Provide the (X, Y) coordinate of the cell's center where the given text is located.  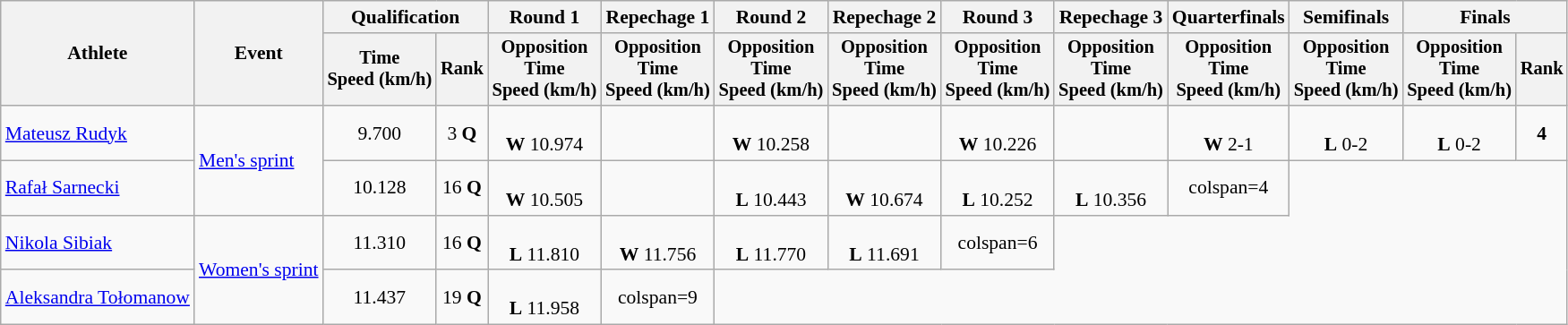
L 11.691 (885, 244)
Mateusz Rudyk (98, 133)
Rafał Sarnecki (98, 188)
colspan=9 (657, 297)
Nikola Sibiak (98, 244)
Athlete (98, 54)
W 10.505 (544, 188)
Event (259, 54)
Round 1 (544, 17)
Aleksandra Tołomanow (98, 297)
colspan=6 (998, 244)
Quarterfinals (1229, 17)
Qualification (406, 17)
3 Q (462, 133)
Round 3 (998, 17)
W 11.756 (657, 244)
W 10.258 (772, 133)
TimeSpeed (km/h) (380, 70)
W 10.226 (998, 133)
Round 2 (772, 17)
10.128 (380, 188)
L 11.958 (544, 297)
Men's sprint (259, 160)
11.437 (380, 297)
Repechage 3 (1110, 17)
W 10.674 (885, 188)
Semifinals (1347, 17)
11.310 (380, 244)
9.700 (380, 133)
Repechage 2 (885, 17)
Repechage 1 (657, 17)
L 10.252 (998, 188)
colspan=4 (1229, 188)
L 10.356 (1110, 188)
Finals (1485, 17)
W 10.974 (544, 133)
L 11.810 (544, 244)
19 Q (462, 297)
4 (1542, 133)
L 10.443 (772, 188)
L 11.770 (772, 244)
Women's sprint (259, 270)
W 2-1 (1229, 133)
